Locate the cell with the specified text and output its [x, y] center coordinate. 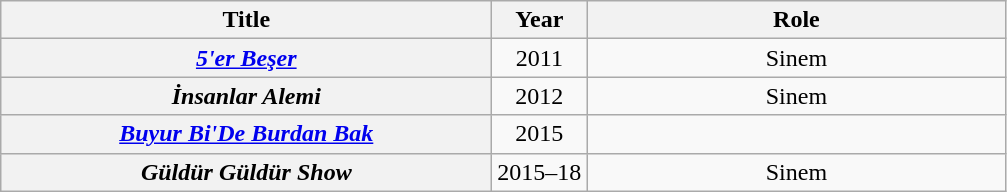
Year [540, 20]
Role [796, 20]
2012 [540, 96]
5'er Beşer [246, 58]
Buyur Bi'De Burdan Bak [246, 134]
2011 [540, 58]
Title [246, 20]
2015 [540, 134]
Güldür Güldür Show [246, 172]
2015–18 [540, 172]
İnsanlar Alemi [246, 96]
